Find where the given text appears and provide that cell's center as (x, y) coordinate. 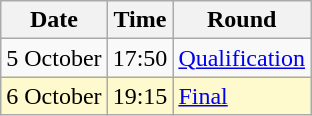
Qualification (242, 58)
Time (140, 20)
Round (242, 20)
Date (54, 20)
19:15 (140, 96)
5 October (54, 58)
6 October (54, 96)
Final (242, 96)
17:50 (140, 58)
